Capture the cell that displays the provided text and extract its (X, Y) central coordinate. 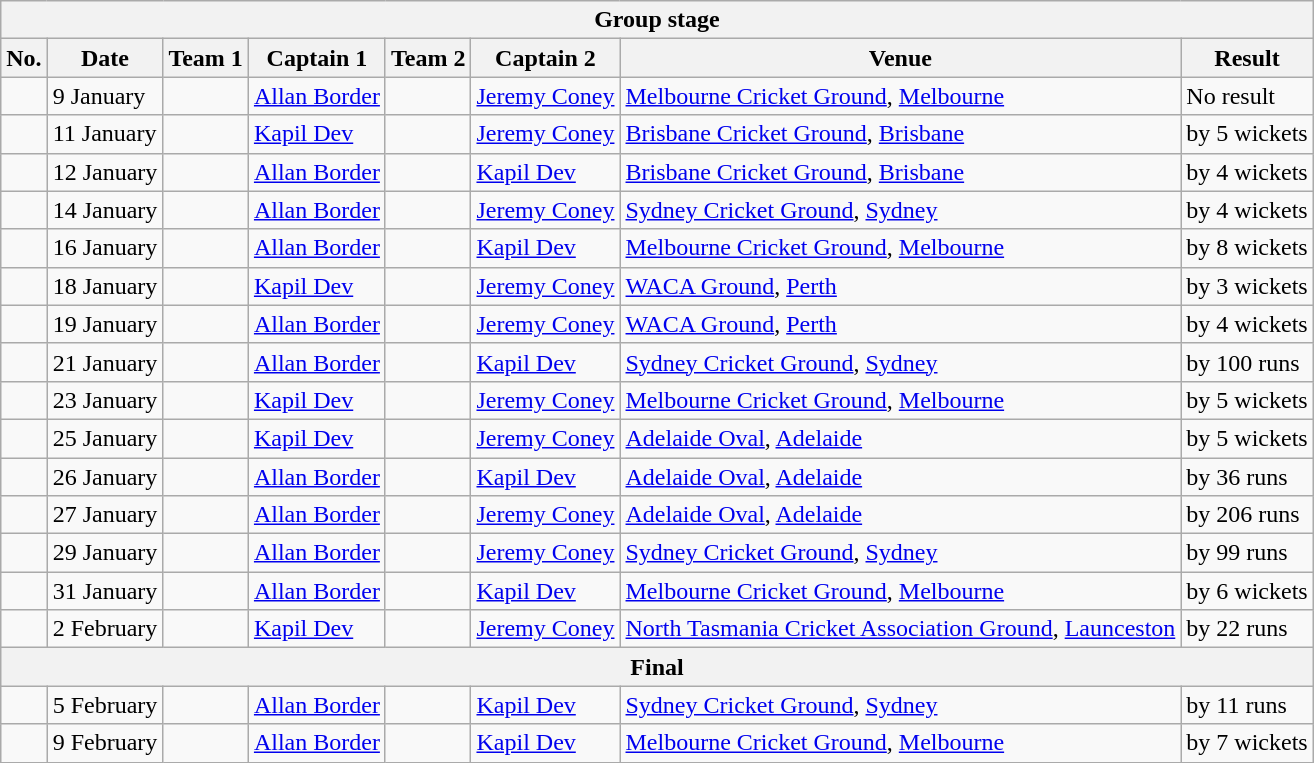
Team 1 (206, 58)
16 January (105, 248)
North Tasmania Cricket Association Ground, Launceston (900, 629)
by 6 wickets (1247, 591)
12 January (105, 172)
21 January (105, 362)
by 206 runs (1247, 515)
31 January (105, 591)
by 7 wickets (1247, 743)
by 11 runs (1247, 705)
14 January (105, 210)
by 99 runs (1247, 553)
Result (1247, 58)
by 100 runs (1247, 362)
5 February (105, 705)
26 January (105, 477)
Group stage (657, 20)
Date (105, 58)
9 February (105, 743)
11 January (105, 134)
29 January (105, 553)
27 January (105, 515)
9 January (105, 96)
Venue (900, 58)
2 February (105, 629)
Captain 1 (316, 58)
Final (657, 667)
19 January (105, 324)
23 January (105, 400)
by 8 wickets (1247, 248)
by 3 wickets (1247, 286)
No result (1247, 96)
Captain 2 (546, 58)
18 January (105, 286)
Team 2 (428, 58)
by 36 runs (1247, 477)
by 22 runs (1247, 629)
25 January (105, 438)
No. (24, 58)
